Extract the [x, y] coordinate from the center of the cell holding the provided text.  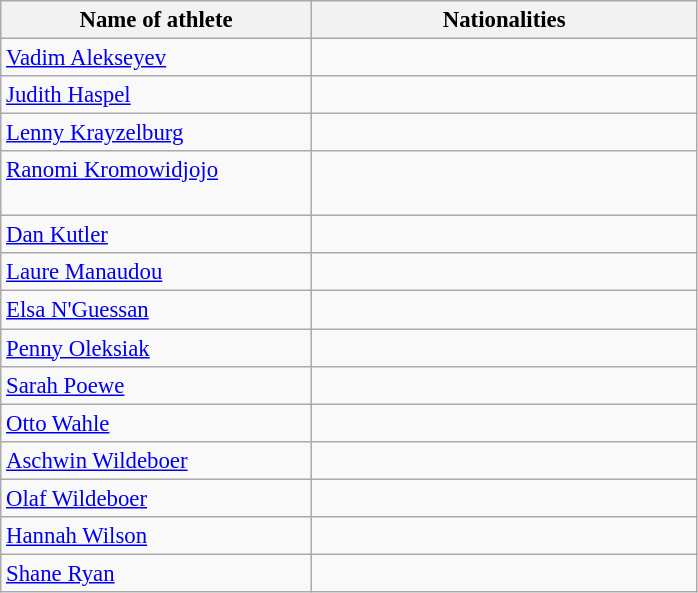
Judith Haspel [156, 95]
Name of athlete [156, 20]
Laure Manaudou [156, 273]
Nationalities [504, 20]
Sarah Poewe [156, 385]
Otto Wahle [156, 423]
Vadim Alekseyev [156, 58]
Lenny Krayzelburg [156, 133]
Hannah Wilson [156, 536]
Dan Kutler [156, 235]
Ranomi Kromowidjojo [156, 184]
Olaf Wildeboer [156, 498]
Aschwin Wildeboer [156, 460]
Penny Oleksiak [156, 348]
Elsa N'Guessan [156, 310]
Shane Ryan [156, 573]
